Identify which cell holds the provided text, then report its (x, y) central coordinate. 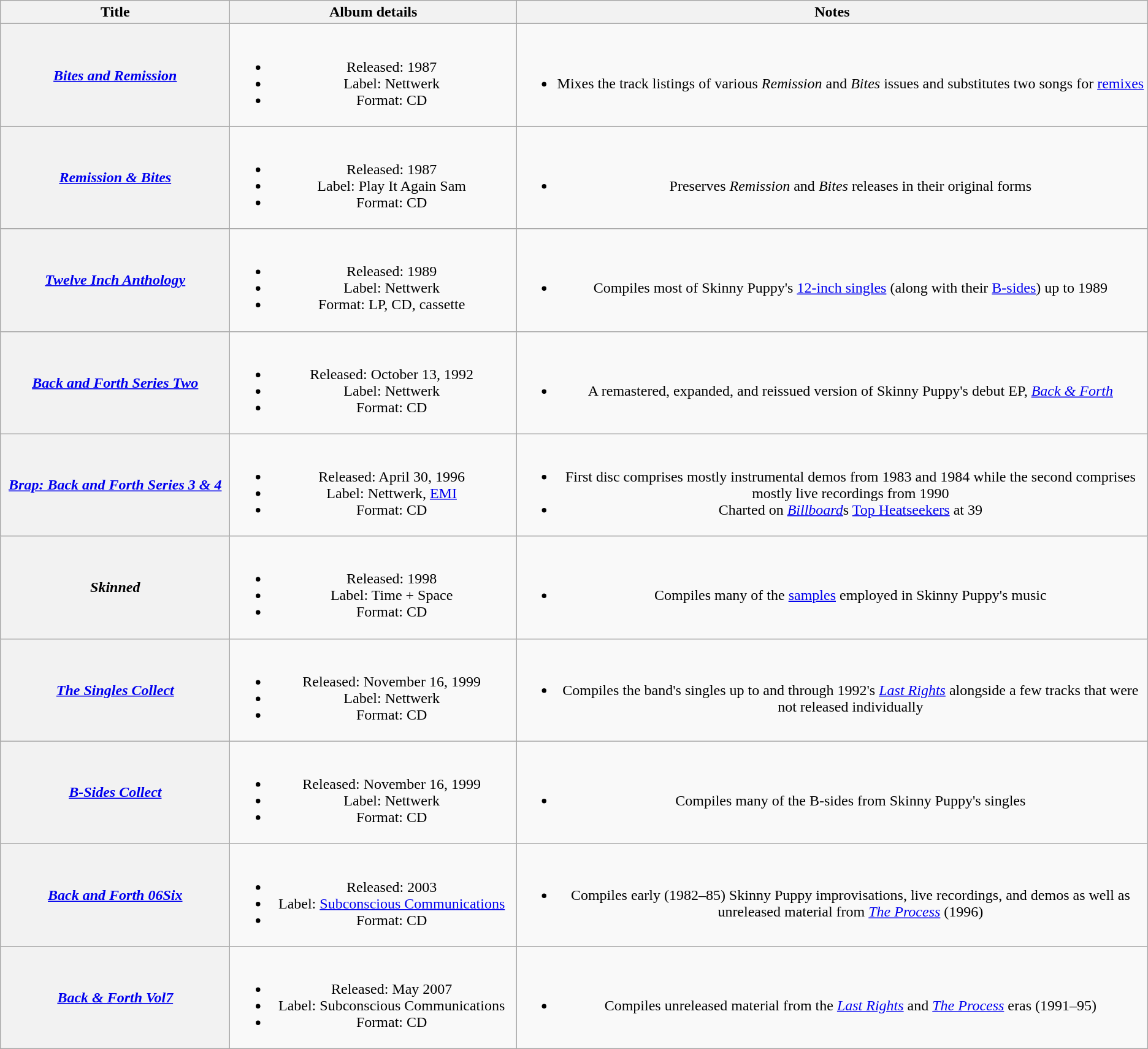
Back & Forth Vol7 (115, 997)
Compiles the band's singles up to and through 1992's Last Rights alongside a few tracks that were not released individually (832, 690)
Compiles early (1982–85) Skinny Puppy improvisations, live recordings, and demos as well as unreleased material from The Process (1996) (832, 894)
Released: May 2007Label: Subconscious CommunicationsFormat: CD (373, 997)
Back and Forth 06Six (115, 894)
Released: April 30, 1996Label: Nettwerk, EMIFormat: CD (373, 485)
Back and Forth Series Two (115, 383)
Preserves Remission and Bites releases in their original forms (832, 178)
Compiles many of the B-sides from Skinny Puppy's singles (832, 793)
Released: 2003Label: Subconscious CommunicationsFormat: CD (373, 894)
B-Sides Collect (115, 793)
Remission & Bites (115, 178)
The Singles Collect (115, 690)
Notes (832, 12)
A remastered, expanded, and reissued version of Skinny Puppy's debut EP, Back & Forth (832, 383)
Compiles most of Skinny Puppy's 12-inch singles (along with their B-sides) up to 1989 (832, 280)
Compiles many of the samples employed in Skinny Puppy's music (832, 588)
Brap: Back and Forth Series 3 & 4 (115, 485)
Released: 1989Label: NettwerkFormat: LP, CD, cassette (373, 280)
Released: 1987Label: Play It Again SamFormat: CD (373, 178)
Title (115, 12)
Skinned (115, 588)
Released: October 13, 1992Label: NettwerkFormat: CD (373, 383)
Bites and Remission (115, 75)
Twelve Inch Anthology (115, 280)
Mixes the track listings of various Remission and Bites issues and substitutes two songs for remixes (832, 75)
Released: 1998Label: Time + SpaceFormat: CD (373, 588)
Compiles unreleased material from the Last Rights and The Process eras (1991–95) (832, 997)
Released: 1987Label: NettwerkFormat: CD (373, 75)
Album details (373, 12)
